From the cell containing the given text, extract its center point as (X, Y) coordinate. 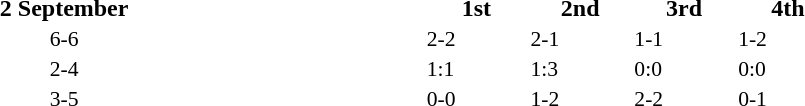
1:1 (476, 69)
2-2 (476, 39)
0:0 (684, 69)
2-1 (580, 39)
1:3 (580, 69)
1-1 (684, 39)
